Find where the given text appears and provide that cell's center as [x, y] coordinate. 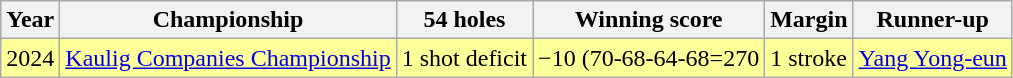
Yang Yong-eun [932, 58]
Winning score [649, 20]
Kaulig Companies Championship [228, 58]
2024 [30, 58]
Runner-up [932, 20]
Year [30, 20]
−10 (70-68-64-68=270 [649, 58]
54 holes [464, 20]
Championship [228, 20]
1 shot deficit [464, 58]
1 stroke [809, 58]
Margin [809, 20]
